For the text-containing cell, return its midpoint in [X, Y] coordinate format. 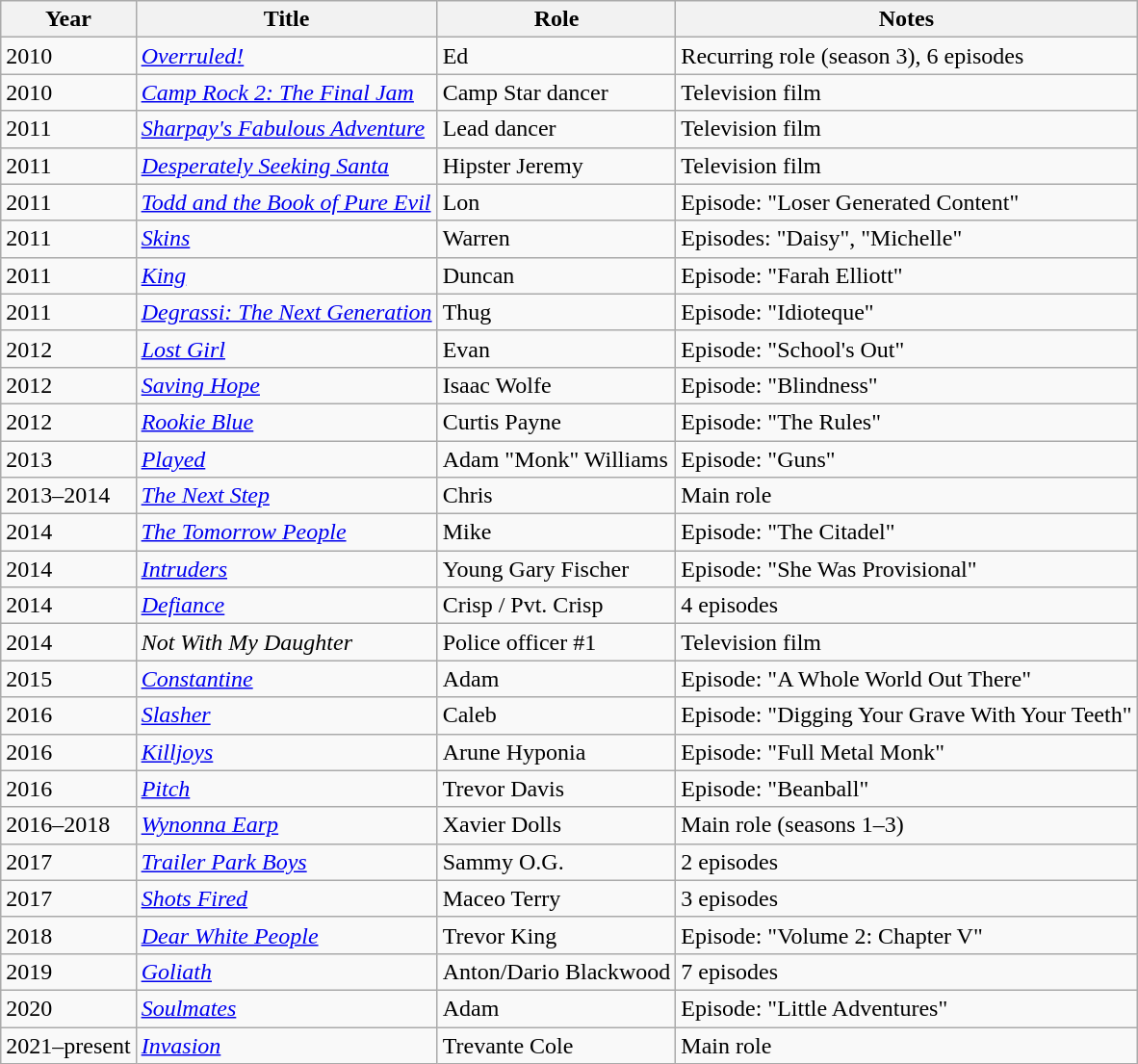
Main role (seasons 1–3) [907, 825]
Camp Star dancer [556, 92]
Curtis Payne [556, 422]
Soulmates [287, 1008]
King [287, 275]
7 episodes [907, 972]
2016–2018 [68, 825]
2019 [68, 972]
Title [287, 19]
2018 [68, 935]
Goliath [287, 972]
2 episodes [907, 862]
Lead dancer [556, 129]
Episode: "Beanball" [907, 789]
Episode: "The Rules" [907, 422]
Young Gary Fischer [556, 569]
2021–present [68, 1045]
The Next Step [287, 496]
Warren [556, 239]
Sammy O.G. [556, 862]
Wynonna Earp [287, 825]
Adam "Monk" Williams [556, 459]
Overruled! [287, 56]
2015 [68, 679]
Trevor King [556, 935]
Ed [556, 56]
Episode: "Little Adventures" [907, 1008]
Trevor Davis [556, 789]
Episode: "She Was Provisional" [907, 569]
Duncan [556, 275]
Sharpay's Fabulous Adventure [287, 129]
Episode: "Idioteque" [907, 312]
Episode: "Volume 2: Chapter V" [907, 935]
Police officer #1 [556, 642]
Arune Hyponia [556, 752]
The Tomorrow People [287, 532]
Intruders [287, 569]
4 episodes [907, 606]
Lost Girl [287, 349]
2013–2014 [68, 496]
Thug [556, 312]
Role [556, 19]
Isaac Wolfe [556, 385]
Constantine [287, 679]
Killjoys [287, 752]
Desperately Seeking Santa [287, 166]
Episode: "School's Out" [907, 349]
Lon [556, 202]
Caleb [556, 715]
Episode: "Farah Elliott" [907, 275]
Episodes: "Daisy", "Michelle" [907, 239]
Hipster Jeremy [556, 166]
Degrassi: The Next Generation [287, 312]
Camp Rock 2: The Final Jam [287, 92]
Shots Fired [287, 898]
3 episodes [907, 898]
Pitch [287, 789]
Evan [556, 349]
Recurring role (season 3), 6 episodes [907, 56]
Xavier Dolls [556, 825]
Notes [907, 19]
2013 [68, 459]
2020 [68, 1008]
Todd and the Book of Pure Evil [287, 202]
Episode: "Blindness" [907, 385]
Chris [556, 496]
Slasher [287, 715]
Saving Hope [287, 385]
Maceo Terry [556, 898]
Year [68, 19]
Episode: "A Whole World Out There" [907, 679]
Defiance [287, 606]
Rookie Blue [287, 422]
Dear White People [287, 935]
Episode: "Loser Generated Content" [907, 202]
Crisp / Pvt. Crisp [556, 606]
Played [287, 459]
Not With My Daughter [287, 642]
Mike [556, 532]
Episode: "Guns" [907, 459]
Episode: "Digging Your Grave With Your Teeth" [907, 715]
Trevante Cole [556, 1045]
Anton/Dario Blackwood [556, 972]
Skins [287, 239]
Invasion [287, 1045]
Episode: "Full Metal Monk" [907, 752]
Episode: "The Citadel" [907, 532]
Trailer Park Boys [287, 862]
